Output the (X, Y) coordinate of the center of the cell containing the given text.  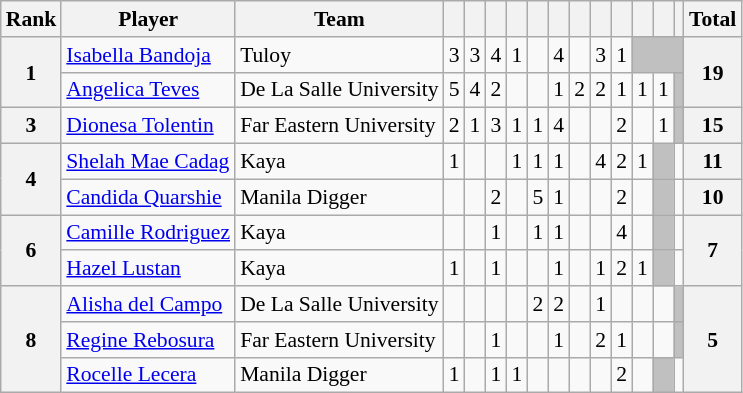
Regine Rebosura (148, 340)
Player (148, 19)
Dionesa Tolentin (148, 126)
15 (712, 126)
10 (712, 197)
Hazel Lustan (148, 269)
Total (712, 19)
11 (712, 162)
Rocelle Lecera (148, 375)
Candida Quarshie (148, 197)
7 (712, 250)
Isabella Bandoja (148, 55)
Camille Rodriguez (148, 233)
Rank (32, 19)
6 (32, 250)
Tuloy (340, 55)
19 (712, 72)
Shelah Mae Cadag (148, 162)
8 (32, 340)
Alisha del Campo (148, 304)
Team (340, 19)
Angelica Teves (148, 90)
